Determine the (x, y) coordinate at the center of the cell enclosing the given text.  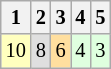
10 (16, 51)
1 (16, 17)
5 (100, 17)
8 (41, 51)
2 (41, 17)
6 (61, 51)
